For the text-containing cell, return its midpoint in [x, y] coordinate format. 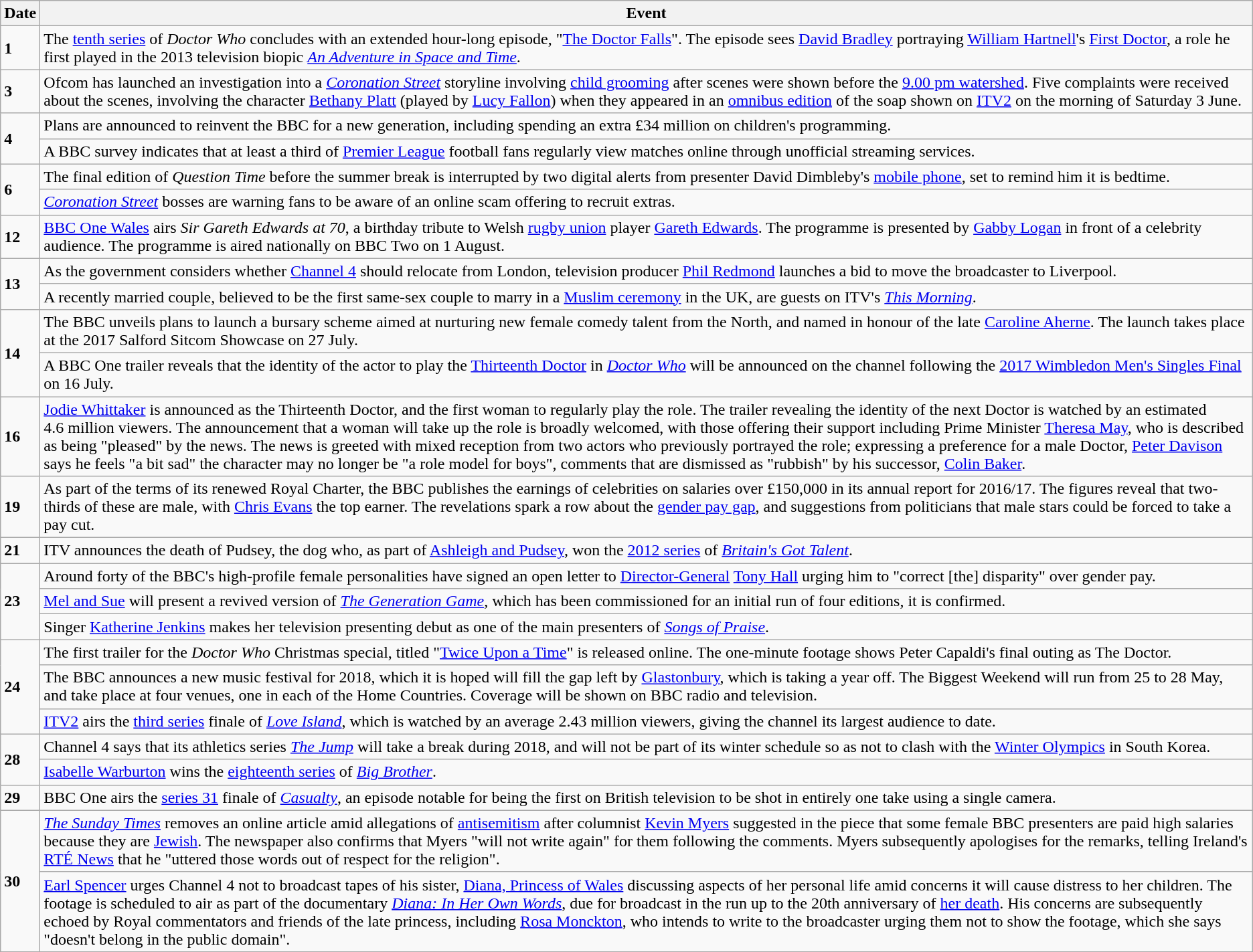
30 [20, 880]
16 [20, 436]
24 [20, 686]
29 [20, 797]
14 [20, 353]
13 [20, 284]
1 [20, 48]
12 [20, 237]
ITV announces the death of Pudsey, the dog who, as part of Ashleigh and Pudsey, won the 2012 series of Britain's Got Talent. [647, 551]
3 [20, 91]
Mel and Sue will present a revived version of The Generation Game, which has been commissioned for an initial run of four editions, it is confirmed. [647, 601]
19 [20, 507]
28 [20, 759]
Singer Katherine Jenkins makes her television presenting debut as one of the main presenters of Songs of Praise. [647, 627]
Coronation Street bosses are warning fans to be aware of an online scam offering to recruit extras. [647, 202]
Plans are announced to reinvent the BBC for a new generation, including spending an extra £34 million on children's programming. [647, 126]
23 [20, 601]
A recently married couple, believed to be the first same-sex couple to marry in a Muslim ceremony in the UK, are guests on ITV's This Morning. [647, 296]
Event [647, 13]
21 [20, 551]
4 [20, 138]
6 [20, 189]
Isabelle Warburton wins the eighteenth series of Big Brother. [647, 772]
Date [20, 13]
A BBC survey indicates that at least a third of Premier League football fans regularly view matches online through unofficial streaming services. [647, 151]
